Capture the cell that displays the provided text and extract its [x, y] central coordinate. 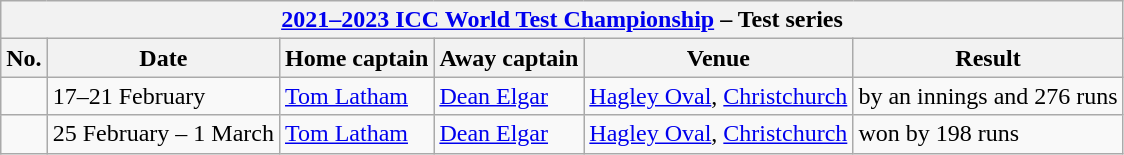
No. [24, 58]
won by 198 runs [988, 134]
25 February – 1 March [163, 134]
2021–2023 ICC World Test Championship – Test series [562, 20]
Venue [718, 58]
by an innings and 276 runs [988, 96]
Home captain [356, 58]
17–21 February [163, 96]
Result [988, 58]
Away captain [509, 58]
Date [163, 58]
